Extract the [X, Y] coordinate from the center of the cell holding the provided text.  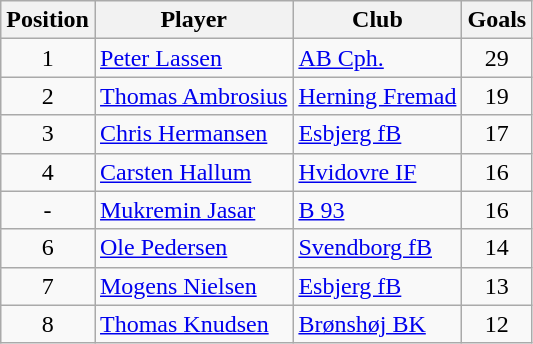
8 [48, 324]
Mogens Nielsen [193, 286]
Club [378, 20]
Thomas Ambrosius [193, 96]
Thomas Knudsen [193, 324]
6 [48, 248]
Brønshøj BK [378, 324]
Peter Lassen [193, 58]
7 [48, 286]
1 [48, 58]
Mukremin Jasar [193, 210]
Svendborg fB [378, 248]
Carsten Hallum [193, 172]
Position [48, 20]
Chris Hermansen [193, 134]
3 [48, 134]
Goals [497, 20]
4 [48, 172]
Herning Fremad [378, 96]
2 [48, 96]
Ole Pedersen [193, 248]
- [48, 210]
29 [497, 58]
14 [497, 248]
B 93 [378, 210]
Player [193, 20]
17 [497, 134]
12 [497, 324]
13 [497, 286]
19 [497, 96]
Hvidovre IF [378, 172]
AB Cph. [378, 58]
